Capture the cell that displays the provided text and extract its [x, y] central coordinate. 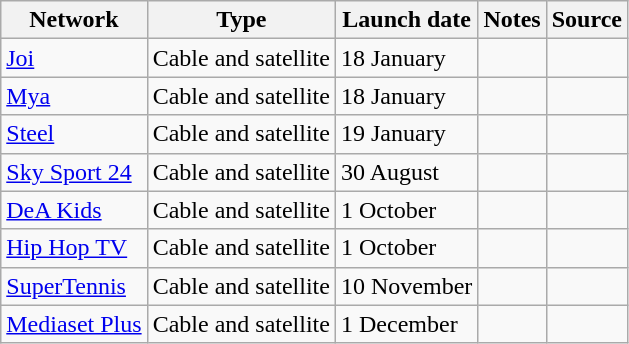
30 August [406, 172]
Launch date [406, 20]
SuperTennis [74, 286]
19 January [406, 134]
Notes [512, 20]
Network [74, 20]
Type [241, 20]
Source [586, 20]
1 December [406, 324]
Mya [74, 96]
Sky Sport 24 [74, 172]
Mediaset Plus [74, 324]
Steel [74, 134]
DeA Kids [74, 210]
10 November [406, 286]
Joi [74, 58]
Hip Hop TV [74, 248]
